Extract the [x, y] coordinate from the center of the cell holding the provided text.  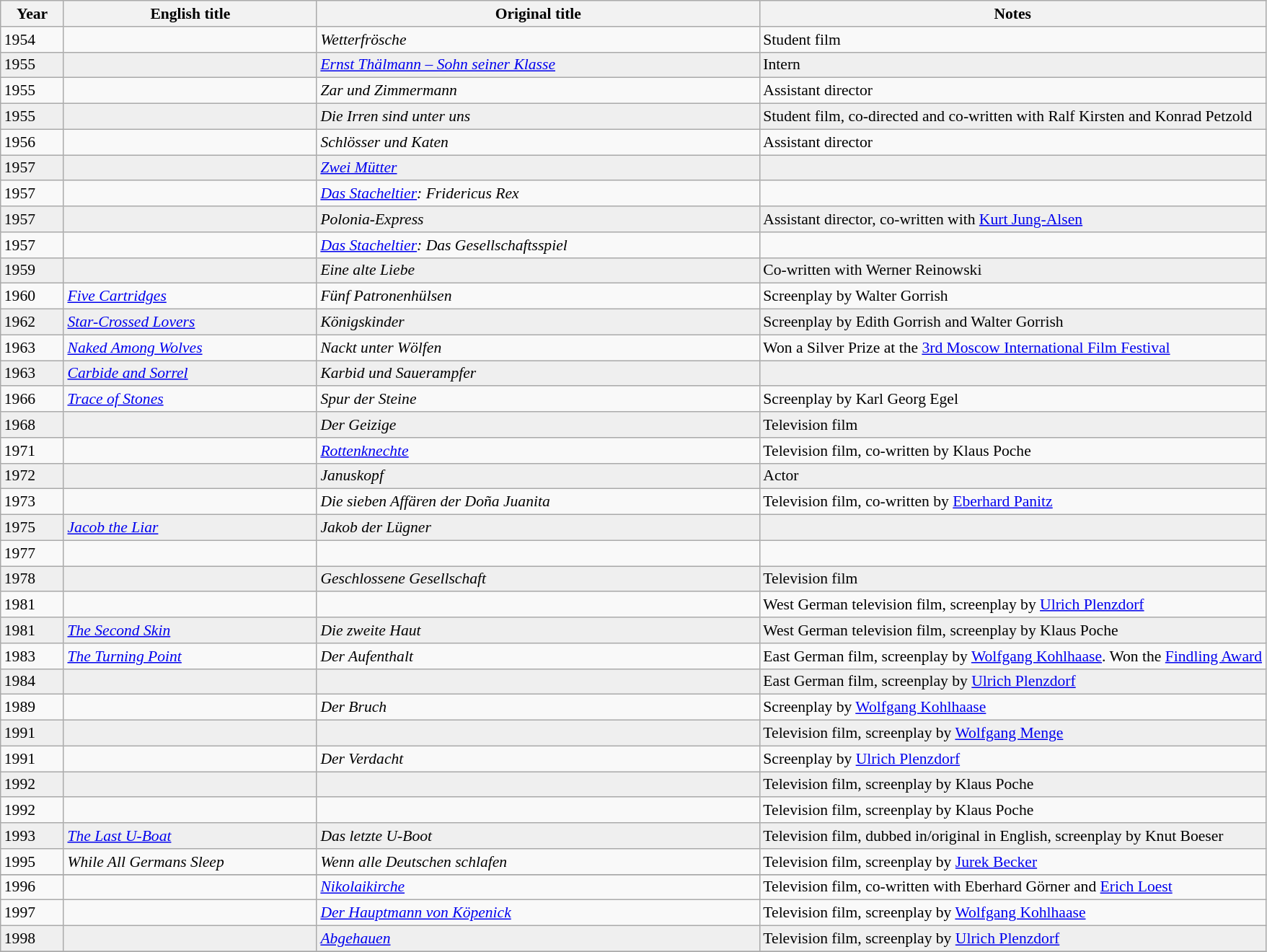
1959 [32, 270]
Das Stacheltier: Das Gesellschaftsspiel [538, 245]
1996 [32, 887]
Television film, screenplay by Jurek Becker [1012, 862]
Karbid und Sauerampfer [538, 374]
Student film [1012, 40]
Der Hauptmann von Köpenick [538, 913]
Geschlossene Gesellschaft [538, 579]
Januskopf [538, 476]
Student film, co-directed and co-written with Ralf Kirsten and Konrad Petzold [1012, 117]
1962 [32, 322]
Television film, co-written by Klaus Poche [1012, 451]
Television film, co-written with Eberhard Görner and Erich Loest [1012, 887]
Ernst Thälmann – Sohn seiner Klasse [538, 65]
Trace of Stones [190, 400]
East German film, screenplay by Wolfgang Kohlhaase. Won the Findling Award [1012, 656]
Schlösser und Katen [538, 142]
1998 [32, 939]
Das Stacheltier: Fridericus Rex [538, 194]
1978 [32, 579]
Intern [1012, 65]
Television film, dubbed in/original in English, screenplay by Knut Boeser [1012, 836]
Screenplay by Karl Georg Egel [1012, 400]
Television film, screenplay by Wolfgang Kohlhaase [1012, 913]
Polonia-Express [538, 219]
West German television film, screenplay by Klaus Poche [1012, 630]
1977 [32, 553]
Der Geizige [538, 425]
1954 [32, 40]
While All Germans Sleep [190, 862]
1997 [32, 913]
Eine alte Liebe [538, 270]
Television film, screenplay by Ulrich Plenzdorf [1012, 939]
1971 [32, 451]
Der Aufenthalt [538, 656]
Der Verdacht [538, 759]
Screenplay by Ulrich Plenzdorf [1012, 759]
Königskinder [538, 322]
1983 [32, 656]
Naked Among Wolves [190, 348]
Wenn alle Deutschen schlafen [538, 862]
Zwei Mütter [538, 168]
1966 [32, 400]
Co-written with Werner Reinowski [1012, 270]
1995 [32, 862]
Jacob the Liar [190, 528]
Abgehauen [538, 939]
Die sieben Affären der Doña Juanita [538, 502]
1975 [32, 528]
Screenplay by Walter Gorrish [1012, 296]
1993 [32, 836]
Assistant director, co-written with Kurt Jung-Alsen [1012, 219]
English title [190, 14]
Actor [1012, 476]
Year [32, 14]
Fünf Patronenhülsen [538, 296]
Nackt unter Wölfen [538, 348]
Zar und Zimmermann [538, 91]
Five Cartridges [190, 296]
The Turning Point [190, 656]
Die zweite Haut [538, 630]
1956 [32, 142]
Jakob der Lügner [538, 528]
Television film, co-written by Eberhard Panitz [1012, 502]
Spur der Steine [538, 400]
Rottenknechte [538, 451]
The Second Skin [190, 630]
1984 [32, 682]
Nikolaikirche [538, 887]
Wetterfrösche [538, 40]
1973 [32, 502]
Die Irren sind unter uns [538, 117]
Carbide and Sorrel [190, 374]
1972 [32, 476]
Original title [538, 14]
Television film, screenplay by Wolfgang Menge [1012, 733]
1968 [32, 425]
Das letzte U-Boot [538, 836]
West German television film, screenplay by Ulrich Plenzdorf [1012, 605]
1960 [32, 296]
The Last U-Boat [190, 836]
Star-Crossed Lovers [190, 322]
Der Bruch [538, 708]
Won a Silver Prize at the 3rd Moscow International Film Festival [1012, 348]
East German film, screenplay by Ulrich Plenzdorf [1012, 682]
Screenplay by Edith Gorrish and Walter Gorrish [1012, 322]
1989 [32, 708]
Notes [1012, 14]
Screenplay by Wolfgang Kohlhaase [1012, 708]
